Determine the [X, Y] coordinate at the center of the cell enclosing the given text.  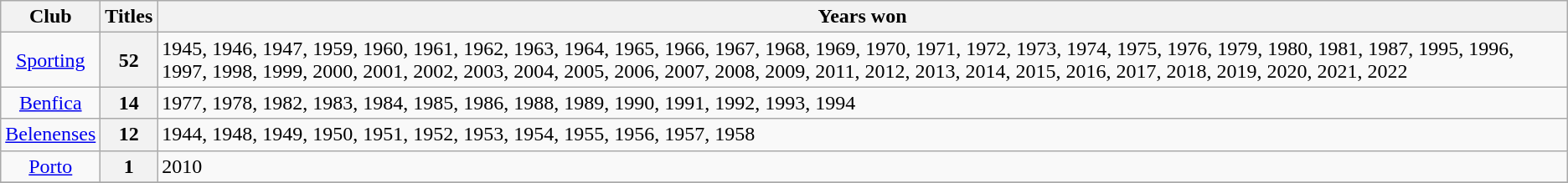
Sporting [50, 60]
14 [129, 103]
1977, 1978, 1982, 1983, 1984, 1985, 1986, 1988, 1989, 1990, 1991, 1992, 1993, 1994 [863, 103]
Porto [50, 166]
1944, 1948, 1949, 1950, 1951, 1952, 1953, 1954, 1955, 1956, 1957, 1958 [863, 135]
Titles [129, 17]
2010 [863, 166]
12 [129, 135]
Club [50, 17]
52 [129, 60]
Years won [863, 17]
Belenenses [50, 135]
Benfica [50, 103]
1 [129, 166]
